Return the [X, Y] coordinate for the center point of the cell that contains the specified text.  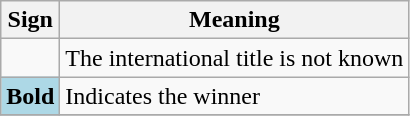
Indicates the winner [234, 96]
Sign [30, 20]
Meaning [234, 20]
Bold [30, 96]
The international title is not known [234, 58]
